Detect which cell encompasses the target text, then output its (X, Y) center coordinate. 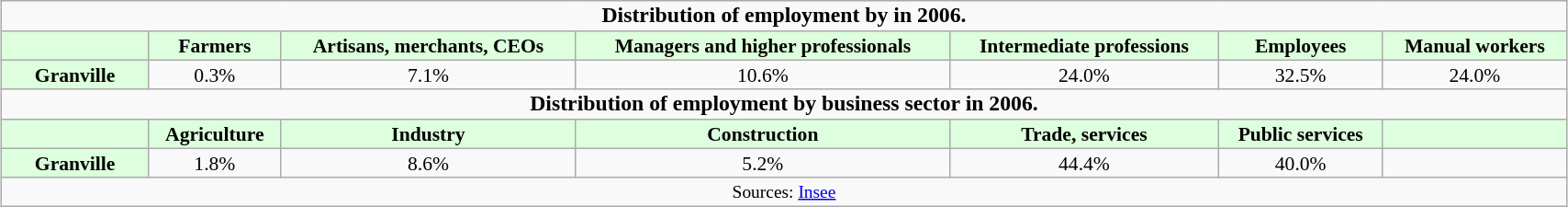
Distribution of employment by in 2006. (784, 17)
5.2% (763, 163)
Managers and higher professionals (763, 45)
8.6% (428, 163)
Manual workers (1474, 45)
Employees (1300, 45)
Construction (763, 133)
Artisans, merchants, CEOs (428, 45)
Sources: Insee (784, 191)
Agriculture (215, 133)
1.8% (215, 163)
44.4% (1084, 163)
Trade, services (1084, 133)
Distribution of employment by business sector in 2006. (784, 105)
40.0% (1300, 163)
Industry (428, 133)
32.5% (1300, 75)
Farmers (215, 45)
Intermediate professions (1084, 45)
0.3% (215, 75)
10.6% (763, 75)
Public services (1300, 133)
7.1% (428, 75)
